Provide the [X, Y] coordinate of the cell's center where the given text is located.  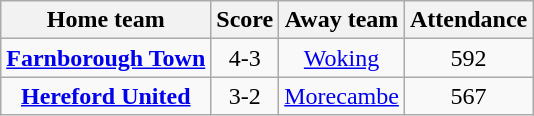
592 [468, 58]
Farnborough Town [106, 58]
Hereford United [106, 96]
4-3 [245, 58]
Away team [342, 20]
Woking [342, 58]
Attendance [468, 20]
Home team [106, 20]
Score [245, 20]
3-2 [245, 96]
Morecambe [342, 96]
567 [468, 96]
